Return [X, Y] of the center of cell containing provided text 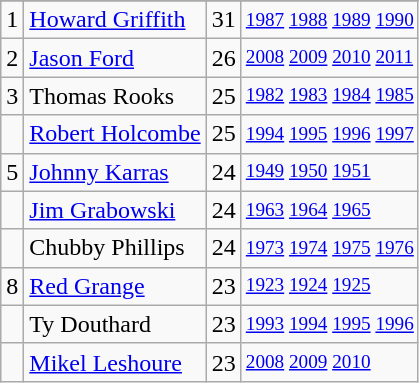
26 [224, 58]
2 [12, 58]
1949 1950 1951 [330, 172]
Jason Ford [115, 58]
1987 1988 1989 1990 [330, 20]
2008 2009 2010 [330, 362]
Robert Holcombe [115, 134]
Ty Douthard [115, 324]
Johnny Karras [115, 172]
1963 1964 1965 [330, 210]
8 [12, 286]
1923 1924 1925 [330, 286]
Red Grange [115, 286]
1993 1994 1995 1996 [330, 324]
Thomas Rooks [115, 96]
Mikel Leshoure [115, 362]
Chubby Phillips [115, 248]
Jim Grabowski [115, 210]
1 [12, 20]
Howard Griffith [115, 20]
1973 1974 1975 1976 [330, 248]
5 [12, 172]
1982 1983 1984 1985 [330, 96]
31 [224, 20]
3 [12, 96]
2008 2009 2010 2011 [330, 58]
1994 1995 1996 1997 [330, 134]
